Locate the cell with the specified text and output its [x, y] center coordinate. 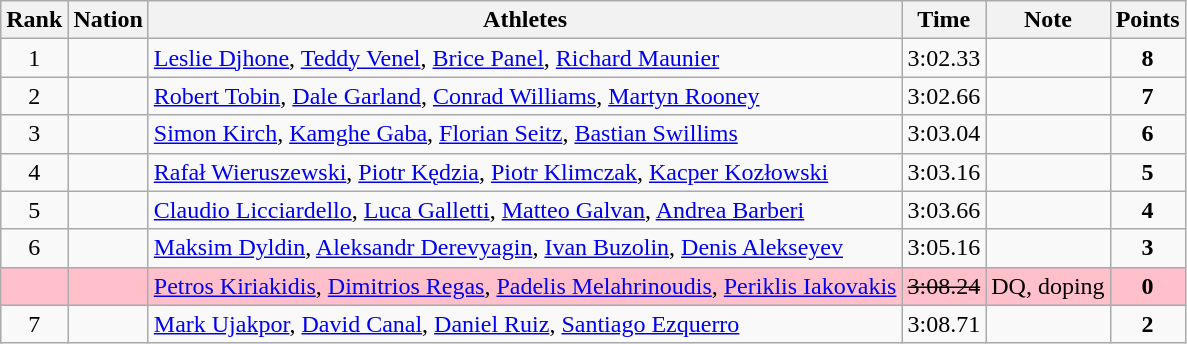
3:02.33 [944, 58]
Rafał Wieruszewski, Piotr Kędzia, Piotr Klimczak, Kacper Kozłowski [525, 172]
3:08.71 [944, 324]
Maksim Dyldin, Aleksandr Derevyagin, Ivan Buzolin, Denis Alekseyev [525, 248]
Robert Tobin, Dale Garland, Conrad Williams, Martyn Rooney [525, 96]
Claudio Licciardello, Luca Galletti, Matteo Galvan, Andrea Barberi [525, 210]
Note [1048, 20]
3:03.66 [944, 210]
Leslie Djhone, Teddy Venel, Brice Panel, Richard Maunier [525, 58]
3:05.16 [944, 248]
1 [34, 58]
Points [1148, 20]
3:03.04 [944, 134]
8 [1148, 58]
0 [1148, 286]
3:08.24 [944, 286]
Simon Kirch, Kamghe Gaba, Florian Seitz, Bastian Swillims [525, 134]
Athletes [525, 20]
Rank [34, 20]
DQ, doping [1048, 286]
3:03.16 [944, 172]
Mark Ujakpor, David Canal, Daniel Ruiz, Santiago Ezquerro [525, 324]
Time [944, 20]
Nation [108, 20]
3:02.66 [944, 96]
Petros Kiriakidis, Dimitrios Regas, Padelis Melahrinoudis, Periklis Iakovakis [525, 286]
